Locate the cell with the specified text and output its (x, y) center coordinate. 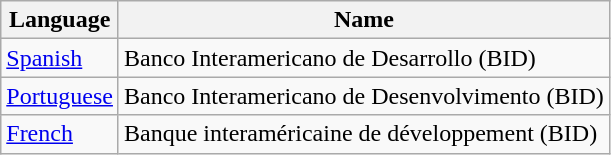
Spanish (60, 58)
Banco Interamericano de Desarrollo (BID) (364, 58)
Portuguese (60, 96)
Banco Interamericano de Desenvolvimento (BID) (364, 96)
Banque interaméricaine de développement (BID) (364, 134)
Language (60, 20)
Name (364, 20)
French (60, 134)
